Search for the cell housing the specified text and yield its [X, Y] center coordinate. 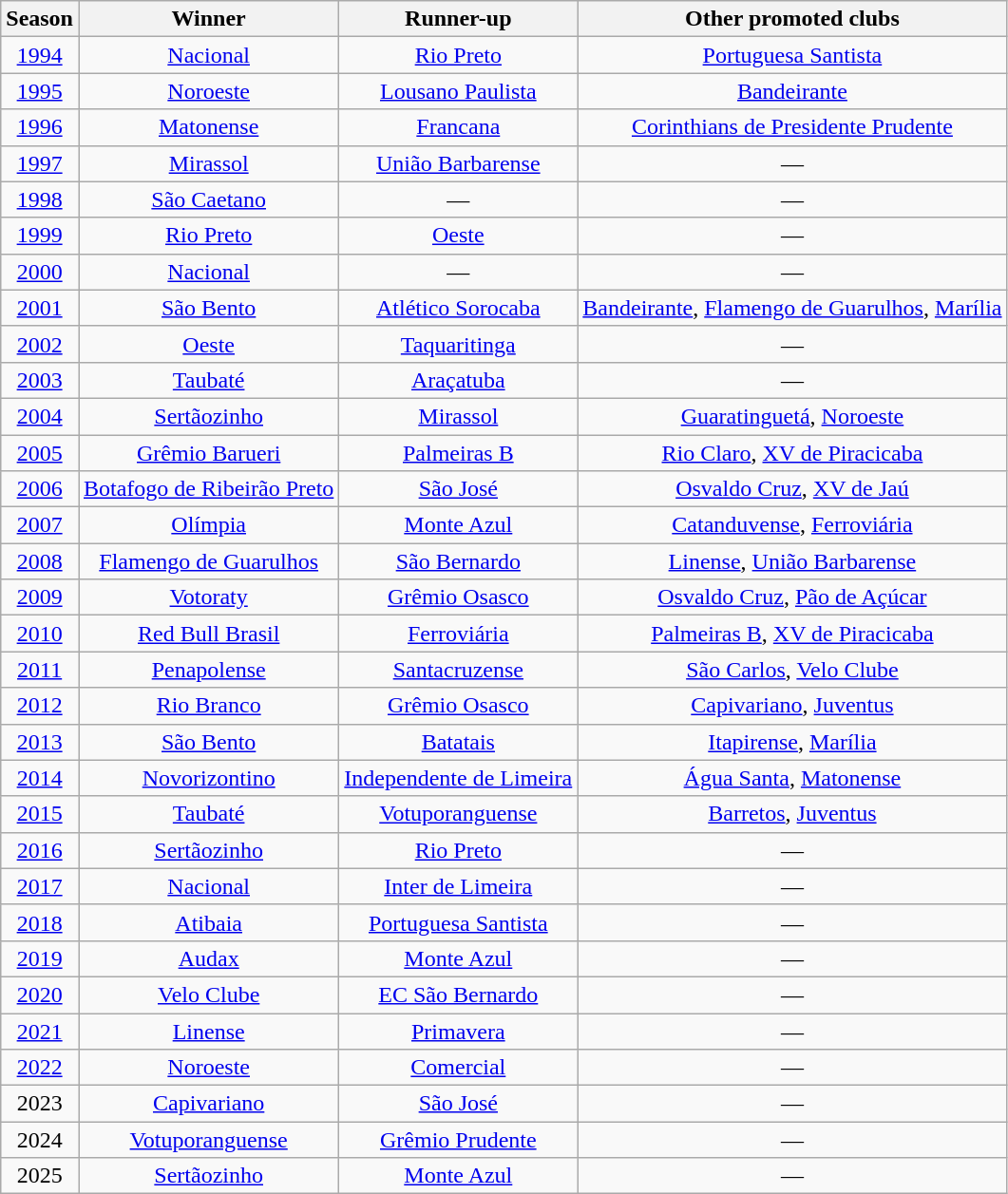
2015 [40, 814]
Linense [208, 1031]
2014 [40, 778]
Palmeiras B [458, 453]
EC São Bernardo [458, 995]
Matonense [208, 127]
Capivariano, Juventus [792, 706]
Season [40, 19]
1998 [40, 199]
São Caetano [208, 199]
Catanduvense, Ferroviária [792, 525]
Atibaia [208, 922]
Audax [208, 958]
1996 [40, 127]
Osvaldo Cruz, Pão de Açúcar [792, 597]
2002 [40, 344]
Araçatuba [458, 380]
Grêmio Barueri [208, 453]
2011 [40, 670]
Rio Branco [208, 706]
2003 [40, 380]
2010 [40, 634]
Novorizontino [208, 778]
Botafogo de Ribeirão Preto [208, 489]
Barretos, Juventus [792, 814]
2004 [40, 416]
Red Bull Brasil [208, 634]
2009 [40, 597]
Velo Clube [208, 995]
2024 [40, 1140]
Batatais [458, 742]
União Barbarense [458, 163]
Linense, União Barbarense [792, 561]
2023 [40, 1104]
Rio Claro, XV de Piracicaba [792, 453]
Olímpia [208, 525]
2013 [40, 742]
São Carlos, Velo Clube [792, 670]
Ferroviária [458, 634]
2025 [40, 1176]
Votoraty [208, 597]
Independente de Limeira [458, 778]
1994 [40, 55]
Água Santa, Matonense [792, 778]
2016 [40, 850]
Capivariano [208, 1104]
Francana [458, 127]
Winner [208, 19]
2018 [40, 922]
2020 [40, 995]
Lousano Paulista [458, 91]
Inter de Limeira [458, 886]
Osvaldo Cruz, XV de Jaú [792, 489]
Comercial [458, 1068]
Corinthians de Presidente Prudente [792, 127]
Palmeiras B, XV de Piracicaba [792, 634]
2017 [40, 886]
2001 [40, 308]
Other promoted clubs [792, 19]
1999 [40, 236]
Bandeirante [792, 91]
Itapirense, Marília [792, 742]
Runner-up [458, 19]
Primavera [458, 1031]
Penapolense [208, 670]
2000 [40, 272]
Grêmio Prudente [458, 1140]
2022 [40, 1068]
Santacruzense [458, 670]
2006 [40, 489]
1997 [40, 163]
São Bernardo [458, 561]
Taquaritinga [458, 344]
2012 [40, 706]
2019 [40, 958]
2021 [40, 1031]
2005 [40, 453]
Atlético Sorocaba [458, 308]
Guaratinguetá, Noroeste [792, 416]
2007 [40, 525]
2008 [40, 561]
Flamengo de Guarulhos [208, 561]
Bandeirante, Flamengo de Guarulhos, Marília [792, 308]
1995 [40, 91]
